Extract the (x, y) coordinate from the center of the cell holding the provided text.  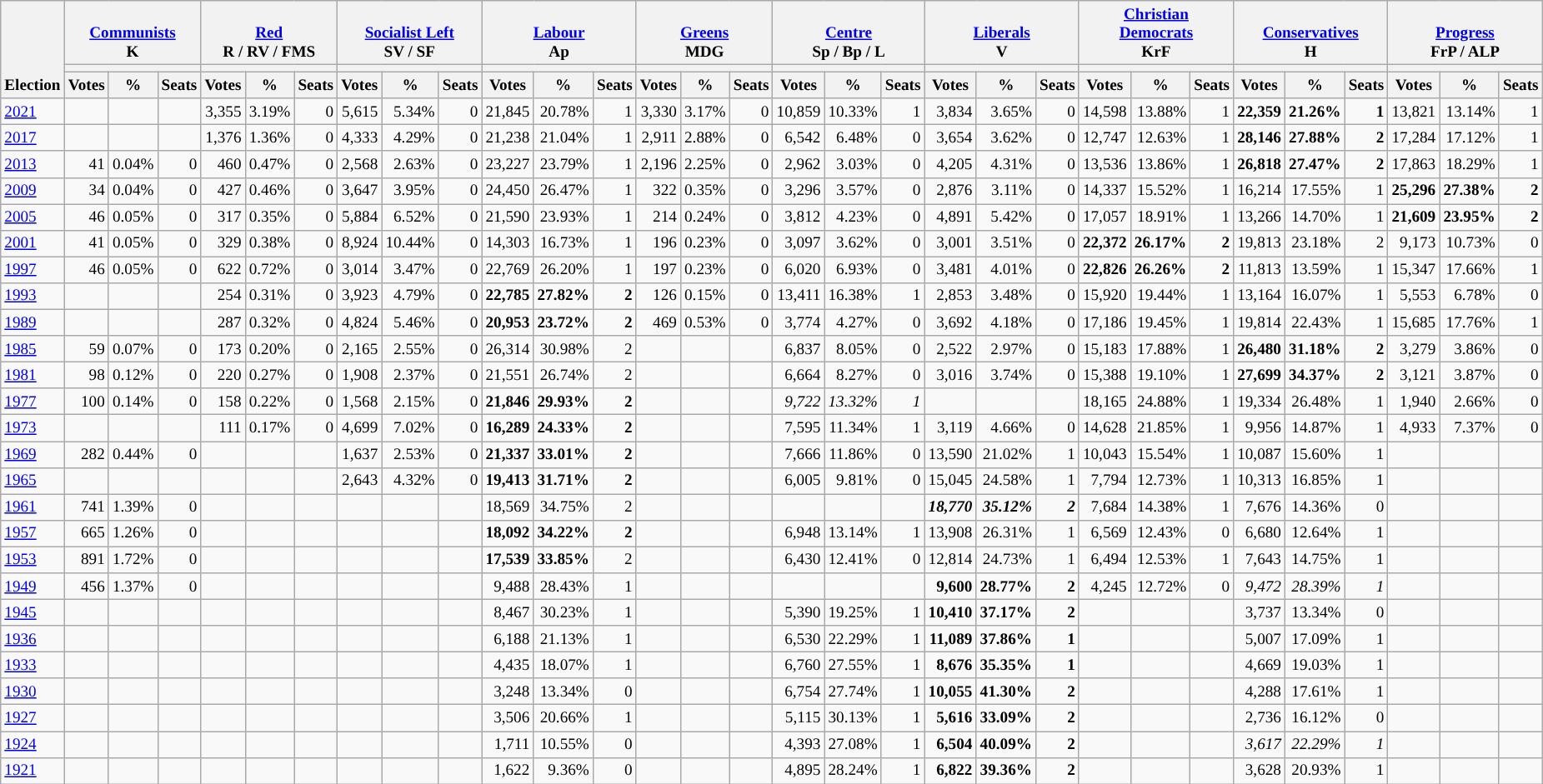
3.87% (1470, 375)
665 (87, 533)
1.26% (133, 533)
2.55% (410, 349)
5,553 (1414, 296)
126 (659, 296)
19.25% (853, 612)
6,837 (799, 349)
17.12% (1470, 138)
21,590 (508, 217)
1945 (33, 612)
2001 (33, 243)
19.03% (1315, 665)
1,622 (508, 771)
8.05% (853, 349)
6,188 (508, 639)
9,173 (1414, 243)
3.74% (1006, 375)
33.01% (564, 454)
0.14% (133, 402)
5.46% (410, 322)
1,376 (223, 138)
5,615 (360, 112)
22,359 (1260, 112)
287 (223, 322)
1965 (33, 481)
214 (659, 217)
17.76% (1470, 322)
1989 (33, 322)
8,467 (508, 612)
16.07% (1315, 296)
22,769 (508, 270)
19,413 (508, 481)
12.63% (1160, 138)
3,812 (799, 217)
23,227 (508, 164)
3.86% (1470, 349)
3,355 (223, 112)
12,814 (950, 560)
5.42% (1006, 217)
3,628 (1260, 771)
11.86% (853, 454)
2,736 (1260, 718)
12.72% (1160, 587)
13,590 (950, 454)
0.72% (270, 270)
18,092 (508, 533)
6.93% (853, 270)
21.02% (1006, 454)
13.32% (853, 402)
10.44% (410, 243)
98 (87, 375)
427 (223, 191)
15,045 (950, 481)
0.27% (270, 375)
16,289 (508, 428)
20.78% (564, 112)
20.66% (564, 718)
25,296 (1414, 191)
3,481 (950, 270)
3.03% (853, 164)
15,347 (1414, 270)
20,953 (508, 322)
13,266 (1260, 217)
4,824 (360, 322)
1936 (33, 639)
1,637 (360, 454)
4.32% (410, 481)
13,411 (799, 296)
21.26% (1315, 112)
2.88% (705, 138)
4.66% (1006, 428)
13.59% (1315, 270)
21,337 (508, 454)
329 (223, 243)
0.22% (270, 402)
34.75% (564, 507)
19.45% (1160, 322)
14,598 (1105, 112)
4,933 (1414, 428)
8,676 (950, 665)
CentreSp / Bp / L (849, 33)
34 (87, 191)
1.37% (133, 587)
13,821 (1414, 112)
33.85% (564, 560)
ChristianDemocratsKrF (1155, 33)
2013 (33, 164)
17.55% (1315, 191)
37.17% (1006, 612)
18.07% (564, 665)
3.11% (1006, 191)
220 (223, 375)
17.88% (1160, 349)
3,834 (950, 112)
17.09% (1315, 639)
2.37% (410, 375)
2.97% (1006, 349)
0.32% (270, 322)
22,826 (1105, 270)
0.24% (705, 217)
5.34% (410, 112)
19,334 (1260, 402)
16.73% (564, 243)
5,616 (950, 718)
16.12% (1315, 718)
3,506 (508, 718)
13.88% (1160, 112)
8,924 (360, 243)
7,794 (1105, 481)
GreensMDG (704, 33)
27.55% (853, 665)
16.85% (1315, 481)
12.41% (853, 560)
456 (87, 587)
Election (33, 50)
14,628 (1105, 428)
23.95% (1470, 217)
10,859 (799, 112)
24.33% (564, 428)
1,568 (360, 402)
RedR / RV / FMS (269, 33)
3,001 (950, 243)
26,480 (1260, 349)
10.33% (853, 112)
6,504 (950, 744)
11,813 (1260, 270)
4.29% (410, 138)
4,245 (1105, 587)
24,450 (508, 191)
15.60% (1315, 454)
28.39% (1315, 587)
31.18% (1315, 349)
6,822 (950, 771)
4,333 (360, 138)
6,430 (799, 560)
9,600 (950, 587)
10.55% (564, 744)
19,814 (1260, 322)
1.39% (133, 507)
4.27% (853, 322)
6,494 (1105, 560)
1969 (33, 454)
4,669 (1260, 665)
26.47% (564, 191)
197 (659, 270)
16.38% (853, 296)
0.31% (270, 296)
2.53% (410, 454)
4,288 (1260, 692)
1927 (33, 718)
1961 (33, 507)
6,680 (1260, 533)
13,536 (1105, 164)
41.30% (1006, 692)
7,643 (1260, 560)
14,337 (1105, 191)
1933 (33, 665)
9,472 (1260, 587)
100 (87, 402)
2,196 (659, 164)
3.57% (853, 191)
12.73% (1160, 481)
19.10% (1160, 375)
7,684 (1105, 507)
26.74% (564, 375)
27.47% (1315, 164)
26.31% (1006, 533)
15.52% (1160, 191)
4,393 (799, 744)
21.04% (564, 138)
17,539 (508, 560)
39.36% (1006, 771)
3,330 (659, 112)
469 (659, 322)
0.17% (270, 428)
2.63% (410, 164)
LiberalsV (1002, 33)
14.70% (1315, 217)
19,813 (1260, 243)
28.24% (853, 771)
173 (223, 349)
3,923 (360, 296)
6,948 (799, 533)
9,956 (1260, 428)
14,303 (508, 243)
CommunistsK (133, 33)
3.65% (1006, 112)
1953 (33, 560)
22,372 (1105, 243)
23.18% (1315, 243)
1921 (33, 771)
3,737 (1260, 612)
19.44% (1160, 296)
0.47% (270, 164)
28,146 (1260, 138)
34.37% (1315, 375)
1997 (33, 270)
15,685 (1414, 322)
26.48% (1315, 402)
ConservativesH (1310, 33)
ProgressFrP / ALP (1465, 33)
12,747 (1105, 138)
5,390 (799, 612)
2,853 (950, 296)
6,005 (799, 481)
4,895 (799, 771)
29.93% (564, 402)
6,530 (799, 639)
30.98% (564, 349)
27.82% (564, 296)
9.81% (853, 481)
17.66% (1470, 270)
1993 (33, 296)
7,676 (1260, 507)
6.52% (410, 217)
26.17% (1160, 243)
12.64% (1315, 533)
3.47% (410, 270)
3,119 (950, 428)
27,699 (1260, 375)
15.54% (1160, 454)
24.88% (1160, 402)
34.22% (564, 533)
2,911 (659, 138)
27.08% (853, 744)
6,542 (799, 138)
17,186 (1105, 322)
7,595 (799, 428)
0.20% (270, 349)
0.07% (133, 349)
6,760 (799, 665)
282 (87, 454)
22.43% (1315, 322)
0.44% (133, 454)
2,165 (360, 349)
196 (659, 243)
6.78% (1470, 296)
15,920 (1105, 296)
3,248 (508, 692)
11.34% (853, 428)
2,568 (360, 164)
4,205 (950, 164)
3,617 (1260, 744)
9,722 (799, 402)
3.48% (1006, 296)
10,087 (1260, 454)
7,666 (799, 454)
460 (223, 164)
0.15% (705, 296)
7.37% (1470, 428)
3,014 (360, 270)
21,238 (508, 138)
28.77% (1006, 587)
Socialist LeftSV / SF (410, 33)
4.23% (853, 217)
1973 (33, 428)
1.72% (133, 560)
158 (223, 402)
9,488 (508, 587)
2.15% (410, 402)
23.93% (564, 217)
3,296 (799, 191)
4.01% (1006, 270)
1977 (33, 402)
26.20% (564, 270)
9.36% (564, 771)
5,115 (799, 718)
3.95% (410, 191)
17,057 (1105, 217)
10,043 (1105, 454)
3.17% (705, 112)
27.38% (1470, 191)
22,785 (508, 296)
12.43% (1160, 533)
30.13% (853, 718)
14.38% (1160, 507)
3,121 (1414, 375)
28.43% (564, 587)
4,435 (508, 665)
254 (223, 296)
27.88% (1315, 138)
111 (223, 428)
10,410 (950, 612)
741 (87, 507)
2,962 (799, 164)
13,164 (1260, 296)
3,016 (950, 375)
2005 (33, 217)
4,891 (950, 217)
15,183 (1105, 349)
10.73% (1470, 243)
35.12% (1006, 507)
17.61% (1315, 692)
0.46% (270, 191)
37.86% (1006, 639)
24.58% (1006, 481)
13.86% (1160, 164)
322 (659, 191)
12.53% (1160, 560)
26.26% (1160, 270)
23.79% (564, 164)
21,846 (508, 402)
1981 (33, 375)
1985 (33, 349)
1924 (33, 744)
14.87% (1315, 428)
3,654 (950, 138)
30.23% (564, 612)
26,314 (508, 349)
26,818 (1260, 164)
5,884 (360, 217)
0.38% (270, 243)
4.79% (410, 296)
7.02% (410, 428)
31.71% (564, 481)
2009 (33, 191)
1,711 (508, 744)
8.27% (853, 375)
21,551 (508, 375)
3.19% (270, 112)
18.29% (1470, 164)
891 (87, 560)
LabourAp (559, 33)
35.35% (1006, 665)
2,522 (950, 349)
1.36% (270, 138)
2017 (33, 138)
6.48% (853, 138)
23.72% (564, 322)
33.09% (1006, 718)
18.91% (1160, 217)
1,940 (1414, 402)
6,664 (799, 375)
11,089 (950, 639)
4.18% (1006, 322)
13,908 (950, 533)
4,699 (360, 428)
21,609 (1414, 217)
21.85% (1160, 428)
622 (223, 270)
21,845 (508, 112)
3,647 (360, 191)
3,692 (950, 322)
10,313 (1260, 481)
3,097 (799, 243)
15,388 (1105, 375)
1,908 (360, 375)
2.66% (1470, 402)
10,055 (950, 692)
20.93% (1315, 771)
18,569 (508, 507)
6,569 (1105, 533)
17,284 (1414, 138)
0.53% (705, 322)
16,214 (1260, 191)
0.12% (133, 375)
14.36% (1315, 507)
3,279 (1414, 349)
3.51% (1006, 243)
2.25% (705, 164)
18,770 (950, 507)
6,754 (799, 692)
2,643 (360, 481)
317 (223, 217)
1949 (33, 587)
17,863 (1414, 164)
3,774 (799, 322)
2,876 (950, 191)
5,007 (1260, 639)
21.13% (564, 639)
24.73% (1006, 560)
18,165 (1105, 402)
59 (87, 349)
40.09% (1006, 744)
14.75% (1315, 560)
1957 (33, 533)
1930 (33, 692)
2021 (33, 112)
6,020 (799, 270)
4.31% (1006, 164)
27.74% (853, 692)
